Output the (x, y) coordinate of the center of the cell containing the given text.  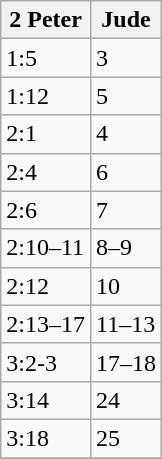
3 (126, 58)
24 (126, 400)
2:10–11 (46, 248)
2:12 (46, 286)
2:4 (46, 172)
3:18 (46, 438)
2:1 (46, 134)
1:5 (46, 58)
17–18 (126, 362)
25 (126, 438)
3:2-3 (46, 362)
10 (126, 286)
4 (126, 134)
Jude (126, 20)
2:6 (46, 210)
6 (126, 172)
7 (126, 210)
1:12 (46, 96)
3:14 (46, 400)
8–9 (126, 248)
11–13 (126, 324)
5 (126, 96)
2:13–17 (46, 324)
2 Peter (46, 20)
